For the text-containing cell, return its midpoint in [X, Y] coordinate format. 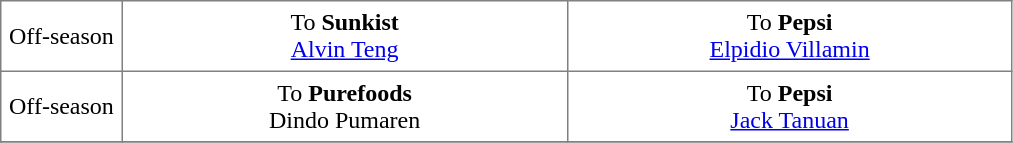
To PepsiElpidio Villamin [790, 36]
To SunkistAlvin Teng [344, 36]
To PepsiJack Tanuan [790, 106]
To PurefoodsDindo Pumaren [344, 106]
